For the text-containing cell, return its midpoint in [x, y] coordinate format. 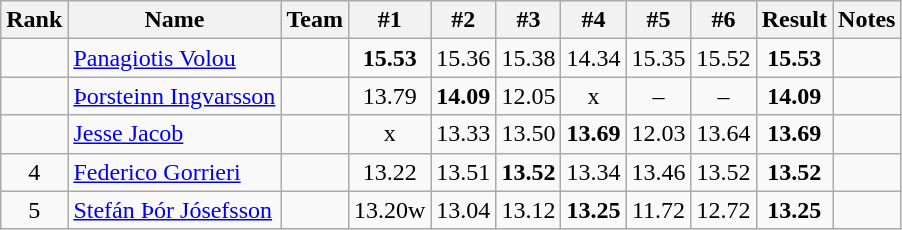
Stefán Þór Jósefsson [174, 210]
13.50 [528, 134]
Panagiotis Volou [174, 58]
13.33 [464, 134]
13.12 [528, 210]
5 [34, 210]
Rank [34, 20]
Federico Gorrieri [174, 172]
15.35 [658, 58]
Þorsteinn Ingvarsson [174, 96]
15.52 [724, 58]
13.20w [389, 210]
13.46 [658, 172]
#5 [658, 20]
#2 [464, 20]
Jesse Jacob [174, 134]
Notes [867, 20]
13.34 [594, 172]
#4 [594, 20]
#3 [528, 20]
12.72 [724, 210]
12.03 [658, 134]
Result [794, 20]
13.04 [464, 210]
#1 [389, 20]
13.22 [389, 172]
Name [174, 20]
12.05 [528, 96]
15.38 [528, 58]
15.36 [464, 58]
11.72 [658, 210]
13.79 [389, 96]
#6 [724, 20]
13.51 [464, 172]
Team [315, 20]
14.34 [594, 58]
4 [34, 172]
13.64 [724, 134]
